Return the [x, y] coordinate for the center point of the cell that contains the specified text.  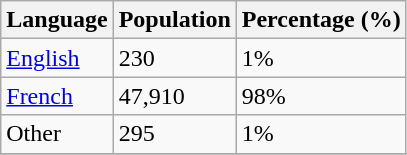
French [57, 96]
Population [174, 20]
English [57, 58]
47,910 [174, 96]
230 [174, 58]
Language [57, 20]
295 [174, 134]
Percentage (%) [321, 20]
98% [321, 96]
Other [57, 134]
